Determine the (X, Y) coordinate at the center of the cell enclosing the given text.  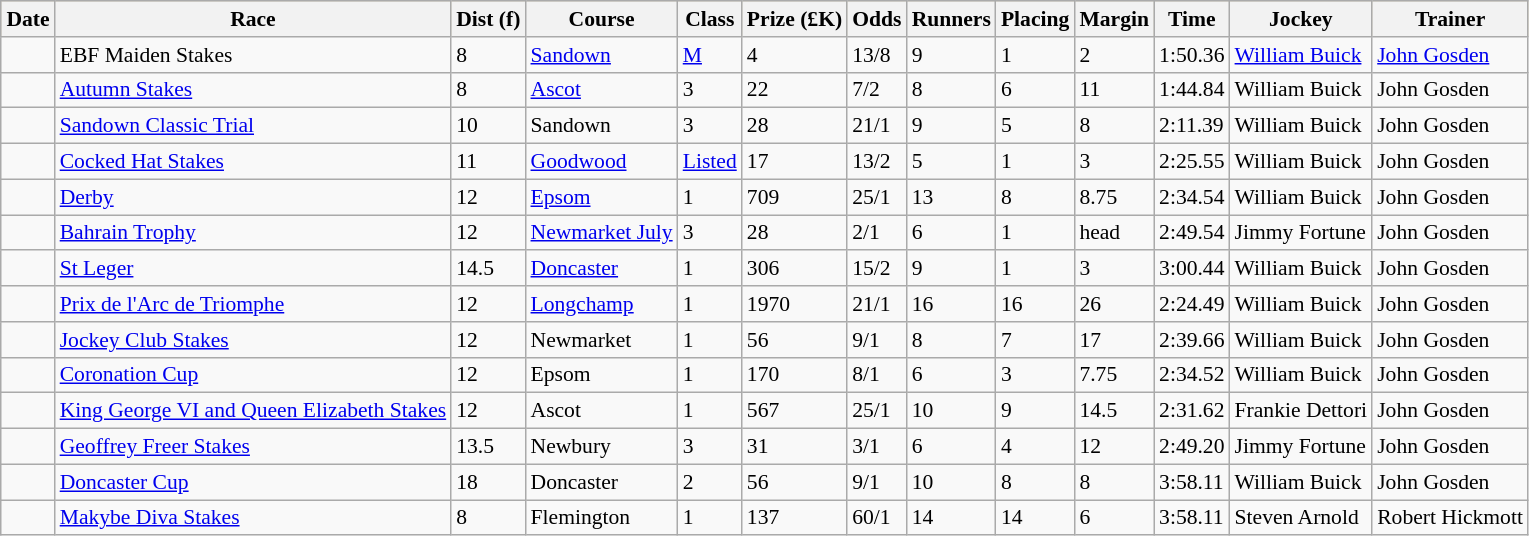
15/2 (876, 269)
13/8 (876, 55)
Jockey (1302, 19)
Trainer (1450, 19)
Odds (876, 19)
St Leger (254, 269)
Jockey Club Stakes (254, 340)
2/1 (876, 233)
Dist (f) (488, 19)
2:34.54 (1192, 197)
Race (254, 19)
60/1 (876, 518)
137 (794, 518)
Sandown Classic Trial (254, 126)
31 (794, 447)
Doncaster Cup (254, 482)
Makybe Diva Stakes (254, 518)
3/1 (876, 447)
Listed (710, 162)
Margin (1114, 19)
567 (794, 411)
8/1 (876, 375)
2:11.39 (1192, 126)
7.75 (1114, 375)
26 (1114, 304)
Bahrain Trophy (254, 233)
Placing (1035, 19)
2:25.55 (1192, 162)
Goodwood (601, 162)
1970 (794, 304)
Prix de l'Arc de Triomphe (254, 304)
Derby (254, 197)
170 (794, 375)
Flemington (601, 518)
Course (601, 19)
22 (794, 90)
King George VI and Queen Elizabeth Stakes (254, 411)
7/2 (876, 90)
2:49.20 (1192, 447)
Steven Arnold (1302, 518)
3:00.44 (1192, 269)
306 (794, 269)
1:44.84 (1192, 90)
Coronation Cup (254, 375)
8.75 (1114, 197)
7 (1035, 340)
Geoffrey Freer Stakes (254, 447)
709 (794, 197)
13.5 (488, 447)
2:34.52 (1192, 375)
18 (488, 482)
M (710, 55)
Class (710, 19)
Frankie Dettori (1302, 411)
Newbury (601, 447)
Robert Hickmott (1450, 518)
Time (1192, 19)
2:39.66 (1192, 340)
2:24.49 (1192, 304)
Newmarket (601, 340)
Runners (952, 19)
Cocked Hat Stakes (254, 162)
Longchamp (601, 304)
head (1114, 233)
EBF Maiden Stakes (254, 55)
13/2 (876, 162)
1:50.36 (1192, 55)
Date (28, 19)
2:49.54 (1192, 233)
Newmarket July (601, 233)
Prize (£K) (794, 19)
Autumn Stakes (254, 90)
13 (952, 197)
2:31.62 (1192, 411)
